For the text-containing cell, return its midpoint in (x, y) coordinate format. 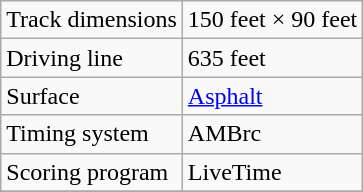
635 feet (272, 58)
Scoring program (92, 172)
Timing system (92, 134)
Surface (92, 96)
AMBrc (272, 134)
Track dimensions (92, 20)
150 feet × 90 feet (272, 20)
Asphalt (272, 96)
Driving line (92, 58)
LiveTime (272, 172)
